For the text-containing cell, return its midpoint in (X, Y) coordinate format. 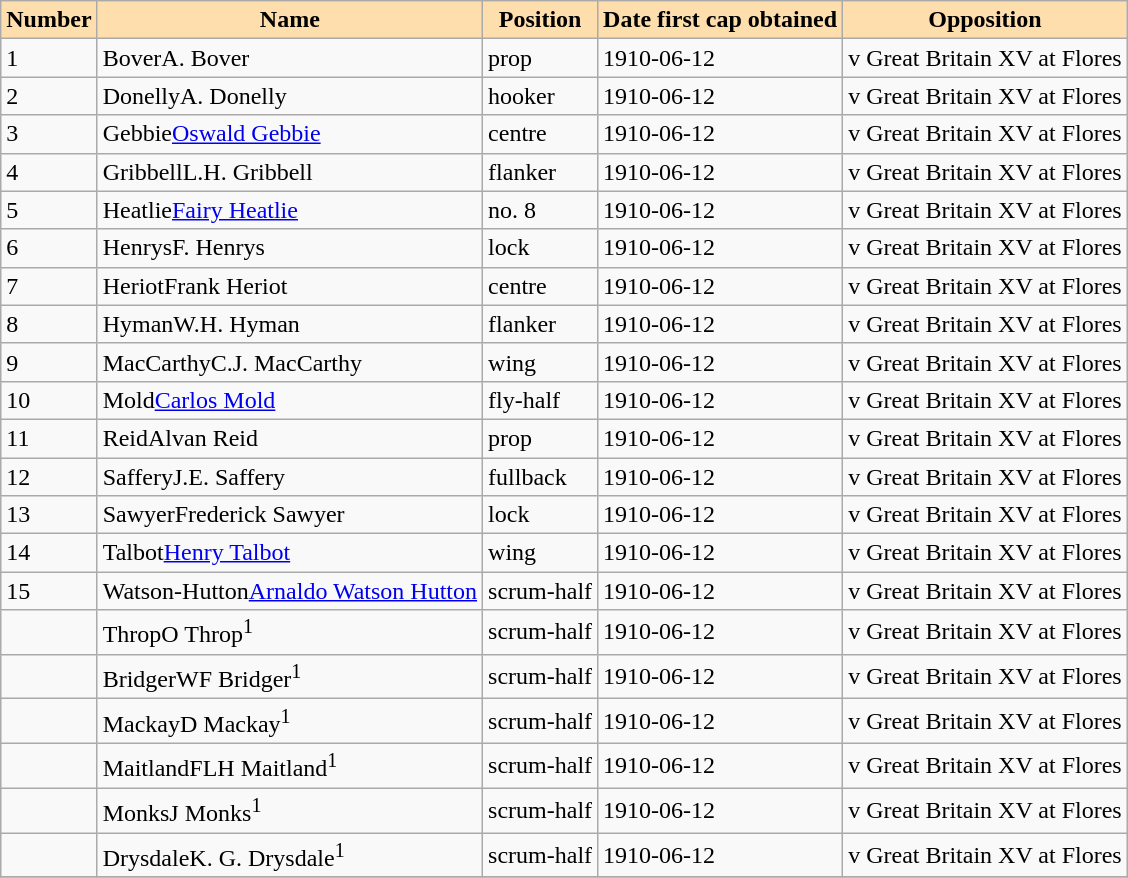
MacCarthyC.J. MacCarthy (290, 362)
13 (49, 515)
ThropO Throp1 (290, 632)
hooker (540, 96)
MackayD Mackay1 (290, 722)
Position (540, 20)
Watson-HuttonArnaldo Watson Hutton (290, 591)
BoverA. Bover (290, 58)
MoldCarlos Mold (290, 400)
Opposition (986, 20)
SafferyJ.E. Saffery (290, 477)
9 (49, 362)
GribbellL.H. Gribbell (290, 172)
BridgerWF Bridger1 (290, 676)
12 (49, 477)
DrysdaleK. G. Drysdale1 (290, 856)
HeatlieFairy Heatlie (290, 210)
4 (49, 172)
no. 8 (540, 210)
SawyerFrederick Sawyer (290, 515)
GebbieOswald Gebbie (290, 134)
6 (49, 248)
MaitlandFLH Maitland1 (290, 766)
1 (49, 58)
8 (49, 324)
14 (49, 553)
HenrysF. Henrys (290, 248)
fullback (540, 477)
fly-half (540, 400)
DonellyA. Donelly (290, 96)
3 (49, 134)
Date first cap obtained (720, 20)
HymanW.H. Hyman (290, 324)
5 (49, 210)
MonksJ Monks1 (290, 810)
Number (49, 20)
15 (49, 591)
Name (290, 20)
HeriotFrank Heriot (290, 286)
ReidAlvan Reid (290, 438)
11 (49, 438)
10 (49, 400)
2 (49, 96)
7 (49, 286)
TalbotHenry Talbot (290, 553)
